Scan for the cell matching the given text and deliver its [X, Y] coordinate at center. 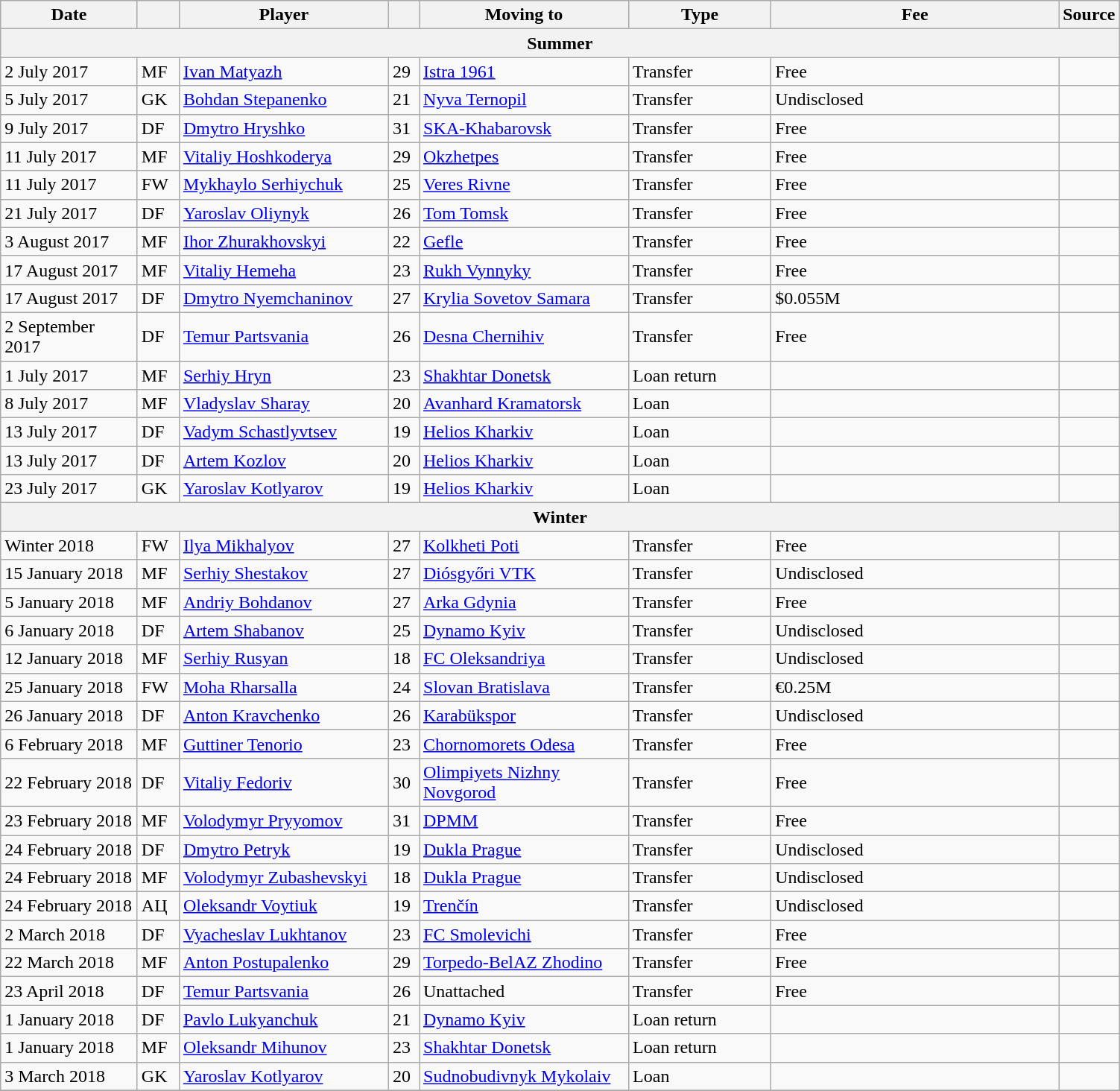
23 July 2017 [69, 489]
3 March 2018 [69, 1076]
2 July 2017 [69, 72]
Bohdan Stepanenko [283, 100]
Rukh Vynnyky [523, 270]
Date [69, 15]
Volodymyr Pryyomov [283, 820]
Nyva Ternopil [523, 100]
Arka Gdynia [523, 602]
Ilya Mikhalyov [283, 545]
Trenčín [523, 906]
FC Smolevichi [523, 935]
30 [404, 782]
6 January 2018 [69, 630]
Olimpiyets Nizhny Novgorod [523, 782]
Vitaliy Fedoriv [283, 782]
Slovan Bratislava [523, 687]
21 July 2017 [69, 213]
Unattached [523, 991]
5 July 2017 [69, 100]
22 March 2018 [69, 963]
АЦ [158, 906]
1 July 2017 [69, 375]
26 January 2018 [69, 715]
Sudnobudivnyk Mykolaiv [523, 1076]
Guttiner Tenorio [283, 744]
Oleksandr Mihunov [283, 1048]
3 August 2017 [69, 241]
Oleksandr Voytiuk [283, 906]
Ihor Zhurakhovskyi [283, 241]
Type [700, 15]
€0.25M [915, 687]
Gefle [523, 241]
25 January 2018 [69, 687]
Vadym Schastlyvtsev [283, 432]
Moving to [523, 15]
Winter 2018 [69, 545]
Source [1089, 15]
Diósgyőri VTK [523, 574]
Yaroslav Oliynyk [283, 213]
SKA-Khabarovsk [523, 128]
Pavlo Lukyanchuk [283, 1019]
Ivan Matyazh [283, 72]
2 March 2018 [69, 935]
22 [404, 241]
Player [283, 15]
Artem Kozlov [283, 461]
12 January 2018 [69, 659]
Winter [560, 517]
Summer [560, 43]
24 [404, 687]
Andriy Bohdanov [283, 602]
Serhiy Hryn [283, 375]
Tom Tomsk [523, 213]
DPMM [523, 820]
9 July 2017 [69, 128]
Avanhard Kramatorsk [523, 404]
Dmytro Nyemchaninov [283, 298]
Dmytro Petryk [283, 849]
Torpedo-BelAZ Zhodino [523, 963]
Dmytro Hryshko [283, 128]
2 September 2017 [69, 337]
15 January 2018 [69, 574]
Fee [915, 15]
Desna Chernihiv [523, 337]
6 February 2018 [69, 744]
FC Oleksandriya [523, 659]
Kolkheti Poti [523, 545]
22 February 2018 [69, 782]
Anton Kravchenko [283, 715]
Serhiy Rusyan [283, 659]
Volodymyr Zubashevskyi [283, 878]
23 February 2018 [69, 820]
Veres Rivne [523, 185]
Okzhetpes [523, 156]
Moha Rharsalla [283, 687]
Karabükspor [523, 715]
Vitaliy Hemeha [283, 270]
Chornomorets Odesa [523, 744]
5 January 2018 [69, 602]
Serhiy Shestakov [283, 574]
Istra 1961 [523, 72]
Mykhaylo Serhiychuk [283, 185]
8 July 2017 [69, 404]
Vyacheslav Lukhtanov [283, 935]
Krylia Sovetov Samara [523, 298]
Vitaliy Hoshkoderya [283, 156]
23 April 2018 [69, 991]
Vladyslav Sharay [283, 404]
$0.055M [915, 298]
Artem Shabanov [283, 630]
Anton Postupalenko [283, 963]
